Pinpoint the cell where the given text exists, returning its [x, y] midpoint coordinate. 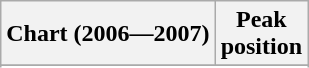
Peakposition [261, 34]
Chart (2006—2007) [108, 34]
